Find where the given text appears and provide that cell's center as (x, y) coordinate. 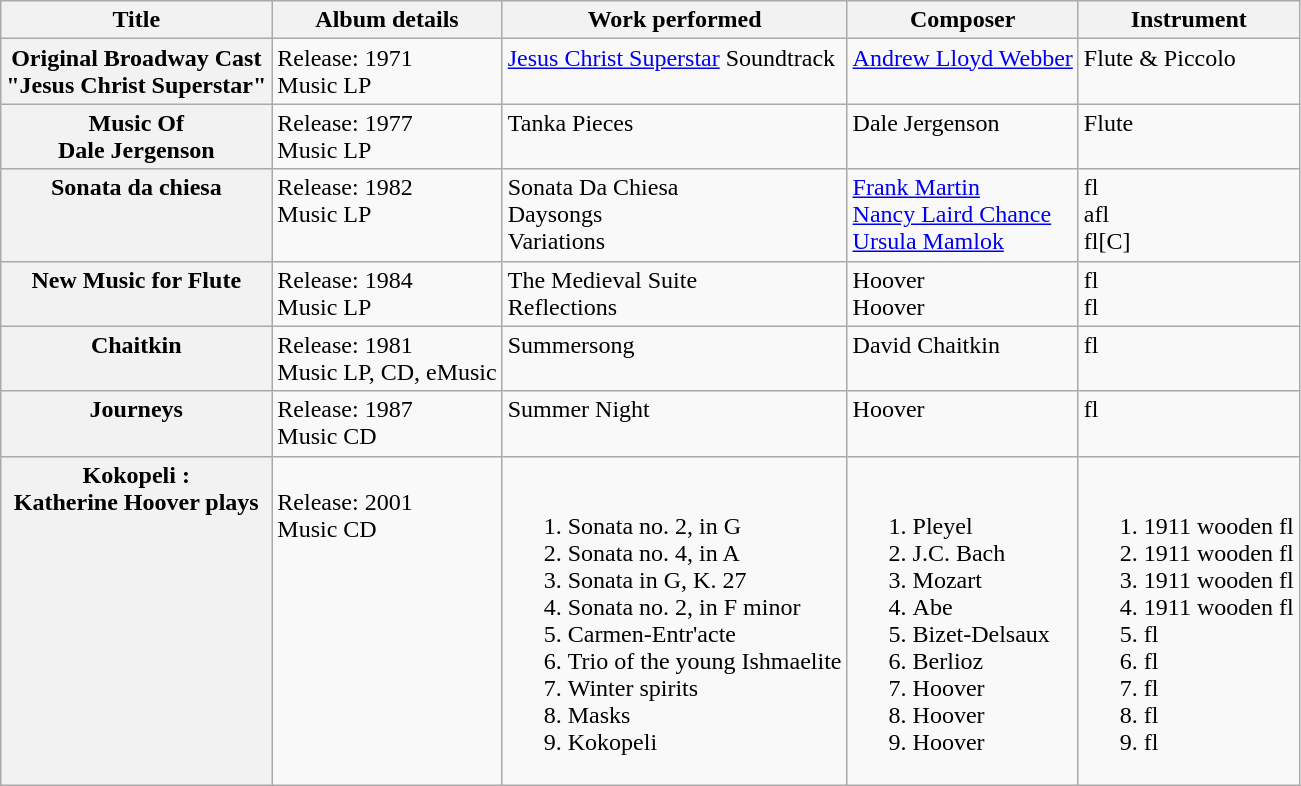
flfl (1188, 294)
Chaitkin (136, 358)
Jesus Christ Superstar Soundtrack (674, 72)
Release: 1981Music LP, CD, eMusic (387, 358)
Kokopeli :Katherine Hoover plays (136, 620)
New Music for Flute (136, 294)
Release: 1982Music LP (387, 215)
Flute & Piccolo (1188, 72)
Summersong (674, 358)
Release: 2001Music CD (387, 620)
HooverHoover (962, 294)
Instrument (1188, 20)
Summer Night (674, 424)
David Chaitkin (962, 358)
Dale Jergenson (962, 136)
Release: 1977Music LP (387, 136)
Sonata da chiesa (136, 215)
Album details (387, 20)
Release: 1987Music CD (387, 424)
Work performed (674, 20)
PleyelJ.C. BachMozartAbeBizet-DelsauxBerliozHooverHooverHoover (962, 620)
1911 wooden fl1911 wooden fl1911 wooden fl1911 wooden flflflflflfl (1188, 620)
Music OfDale Jergenson (136, 136)
Tanka Pieces (674, 136)
Journeys (136, 424)
Sonata Da ChiesaDaysongsVariations (674, 215)
Hoover (962, 424)
Flute (1188, 136)
Release: 1984Music LP (387, 294)
The Medieval SuiteReflections (674, 294)
Release: 1971Music LP (387, 72)
Original Broadway Cast"Jesus Christ Superstar" (136, 72)
Title (136, 20)
Composer (962, 20)
Sonata no. 2, in GSonata no. 4, in ASonata in G, K. 27Sonata no. 2, in F minorCarmen-Entr'acteTrio of the young IshmaeliteWinter spiritsMasksKokopeli (674, 620)
Frank MartinNancy Laird ChanceUrsula Mamlok (962, 215)
flaflfl[C] (1188, 215)
Andrew Lloyd Webber (962, 72)
